Capture the cell that displays the provided text and extract its [x, y] central coordinate. 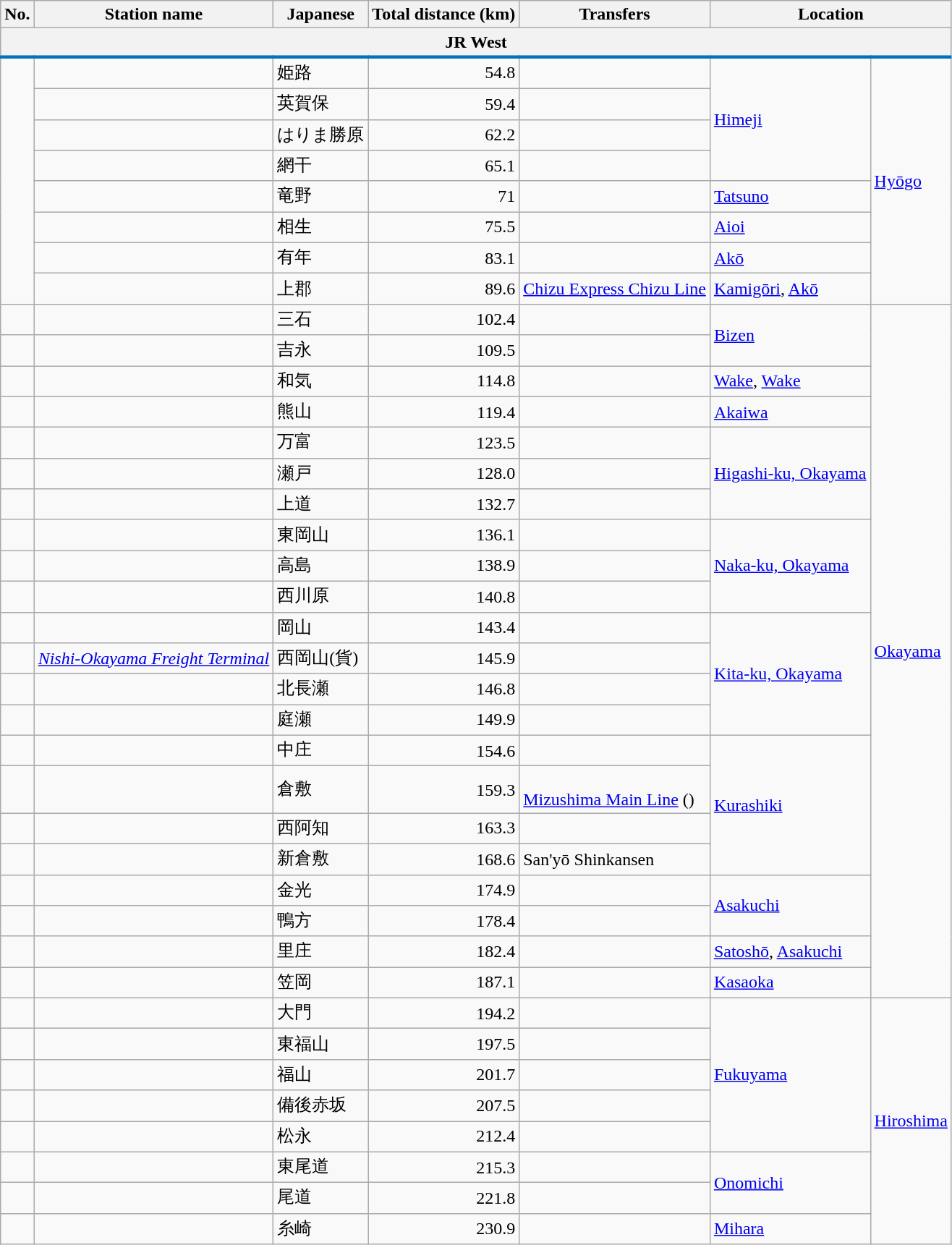
西阿知 [321, 829]
東岡山 [321, 535]
136.1 [444, 535]
Wake, Wake [790, 382]
168.6 [444, 859]
Akaiwa [790, 412]
相生 [321, 227]
62.2 [444, 135]
221.8 [444, 1198]
109.5 [444, 350]
はりま勝原 [321, 135]
尾道 [321, 1198]
154.6 [444, 751]
No. [17, 14]
207.5 [444, 1105]
備後赤坂 [321, 1105]
吉永 [321, 350]
Bizen [790, 334]
高島 [321, 566]
中庄 [321, 751]
竜野 [321, 197]
和気 [321, 382]
Naka-ku, Okayama [790, 566]
159.3 [444, 790]
102.4 [444, 320]
金光 [321, 890]
有年 [321, 258]
145.9 [444, 658]
Transfers [615, 14]
Location [830, 14]
Station name [153, 14]
上道 [321, 505]
143.4 [444, 628]
Nishi-Okayama Freight Terminal [153, 658]
Aioi [790, 227]
西川原 [321, 596]
138.9 [444, 566]
132.7 [444, 505]
119.4 [444, 412]
140.8 [444, 596]
114.8 [444, 382]
東福山 [321, 1045]
Kasaoka [790, 982]
174.9 [444, 890]
163.3 [444, 829]
新倉敷 [321, 859]
Kamigōri, Akō [790, 289]
212.4 [444, 1137]
Hyōgo [911, 180]
178.4 [444, 922]
123.5 [444, 443]
JR West [476, 43]
Kita-ku, Okayama [790, 674]
岡山 [321, 628]
北長瀬 [321, 689]
59.4 [444, 104]
上郡 [321, 289]
149.9 [444, 721]
83.1 [444, 258]
Hiroshima [911, 1121]
西岡山(貨) [321, 658]
倉敷 [321, 790]
姫路 [321, 72]
鴨方 [321, 922]
Okayama [911, 651]
福山 [321, 1075]
Tatsuno [790, 197]
187.1 [444, 982]
Kurashiki [790, 804]
Akō [790, 258]
笠岡 [321, 982]
網干 [321, 166]
75.5 [444, 227]
197.5 [444, 1045]
194.2 [444, 1013]
182.4 [444, 952]
瀬戸 [321, 473]
東尾道 [321, 1168]
128.0 [444, 473]
大門 [321, 1013]
Onomichi [790, 1182]
Mihara [790, 1228]
庭瀬 [321, 721]
Mizushima Main Line () [615, 790]
71 [444, 197]
Chizu Express Chizu Line [615, 289]
三石 [321, 320]
San'yō Shinkansen [615, 859]
54.8 [444, 72]
里庄 [321, 952]
Higashi-ku, Okayama [790, 474]
Himeji [790, 119]
万富 [321, 443]
熊山 [321, 412]
201.7 [444, 1075]
糸崎 [321, 1228]
Total distance (km) [444, 14]
Japanese [321, 14]
215.3 [444, 1168]
89.6 [444, 289]
Fukuyama [790, 1075]
146.8 [444, 689]
Asakuchi [790, 906]
松永 [321, 1137]
230.9 [444, 1228]
英賀保 [321, 104]
65.1 [444, 166]
Satoshō, Asakuchi [790, 952]
